Provide the [x, y] coordinate of the cell's center where the given text is located.  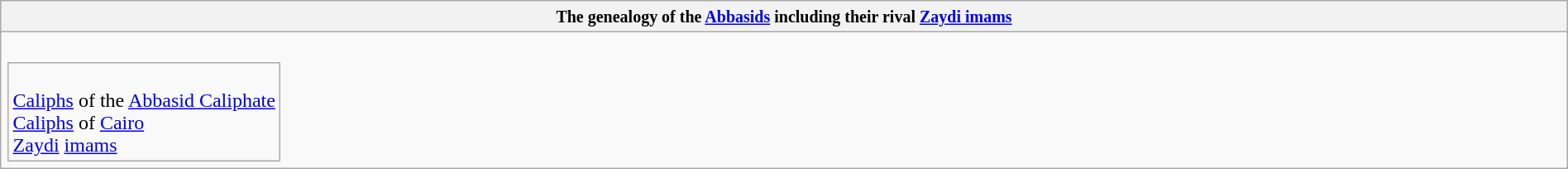
The genealogy of the Abbasids including their rival Zaydi imams [784, 17]
